Locate the cell with the specified text and output its (x, y) center coordinate. 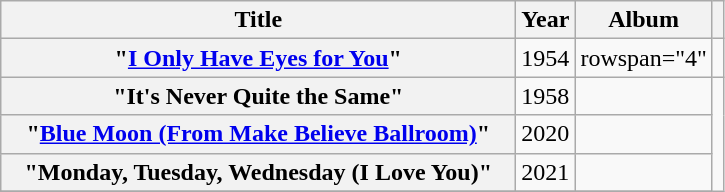
"It's Never Quite the Same" (258, 96)
Album (644, 20)
1954 (546, 58)
"I Only Have Eyes for You" (258, 58)
Title (258, 20)
rowspan="4" (644, 58)
2021 (546, 172)
2020 (546, 134)
Year (546, 20)
1958 (546, 96)
"Monday, Tuesday, Wednesday (I Love You)" (258, 172)
"Blue Moon (From Make Believe Ballroom)" (258, 134)
